Extract the (x, y) coordinate from the center of the cell holding the provided text.  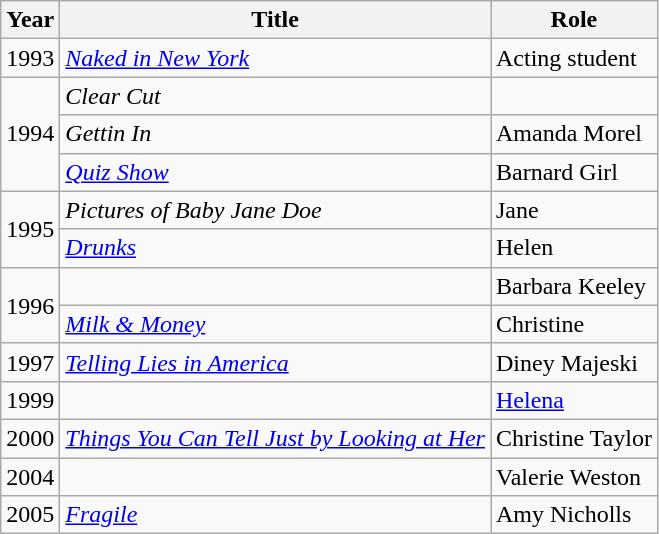
1999 (30, 400)
Year (30, 20)
2004 (30, 477)
Quiz Show (276, 172)
1997 (30, 362)
1996 (30, 305)
Title (276, 20)
Barbara Keeley (574, 286)
Pictures of Baby Jane Doe (276, 210)
Drunks (276, 248)
Amanda Morel (574, 134)
Things You Can Tell Just by Looking at Her (276, 438)
Helena (574, 400)
Christine (574, 324)
Helen (574, 248)
Gettin In (276, 134)
2000 (30, 438)
Fragile (276, 515)
2005 (30, 515)
1994 (30, 134)
Christine Taylor (574, 438)
Amy Nicholls (574, 515)
Role (574, 20)
Telling Lies in America (276, 362)
Milk & Money (276, 324)
1993 (30, 58)
Jane (574, 210)
Clear Cut (276, 96)
Naked in New York (276, 58)
Barnard Girl (574, 172)
Diney Majeski (574, 362)
Acting student (574, 58)
1995 (30, 229)
Valerie Weston (574, 477)
